Pinpoint the cell where the given text exists, returning its [X, Y] midpoint coordinate. 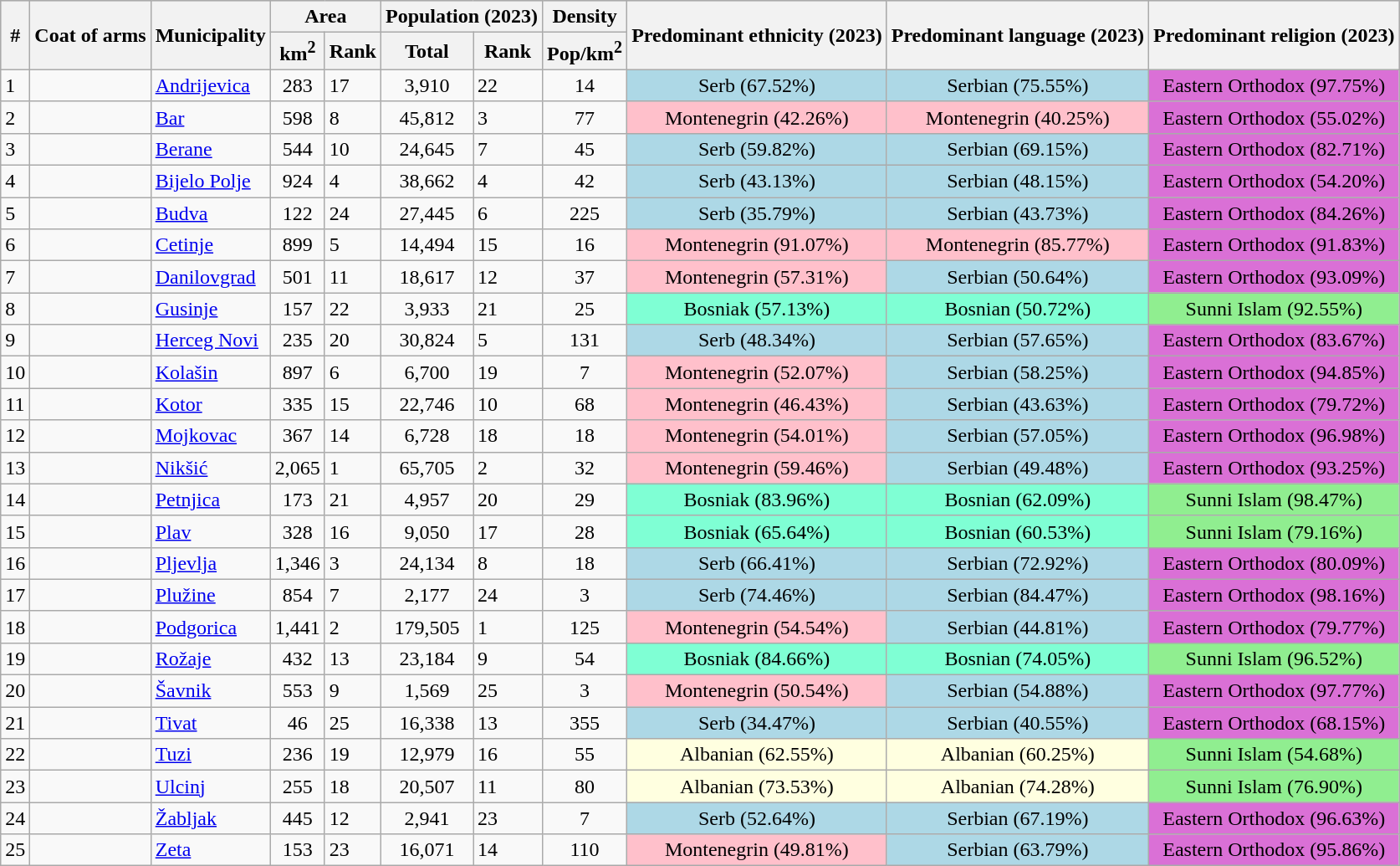
Petnjica [211, 500]
Density [585, 17]
Serb (35.79%) [758, 213]
445 [298, 818]
Žabljak [211, 818]
Eastern Orthodox (94.85%) [1274, 372]
Serb (48.34%) [758, 341]
355 [585, 723]
Serbian (50.64%) [1017, 277]
Bosnian (62.09%) [1017, 500]
432 [298, 658]
Sunni Islam (96.52%) [1274, 658]
Serb (43.13%) [758, 182]
Montenegrin (49.81%) [758, 850]
Plužine [211, 595]
2,177 [427, 595]
Eastern Orthodox (79.77%) [1274, 627]
Serbian (75.55%) [1017, 85]
km2 [298, 52]
28 [585, 531]
1,569 [427, 691]
Podgorica [211, 627]
Serbian (63.79%) [1017, 850]
Predominant language (2023) [1017, 35]
Bosniak (65.64%) [758, 531]
Serbian (43.73%) [1017, 213]
Bosniak (57.13%) [758, 309]
46 [298, 723]
Serbian (57.65%) [1017, 341]
Serb (52.64%) [758, 818]
Eastern Orthodox (93.09%) [1274, 277]
Serbian (84.47%) [1017, 595]
179,505 [427, 627]
Sunni Islam (76.90%) [1274, 787]
Serb (66.41%) [758, 563]
122 [298, 213]
236 [298, 755]
Serb (59.82%) [758, 149]
1,346 [298, 563]
Eastern Orthodox (98.16%) [1274, 595]
Tuzi [211, 755]
Eastern Orthodox (54.20%) [1274, 182]
544 [298, 149]
Bar [211, 117]
Mojkovac [211, 436]
Serbian (72.92%) [1017, 563]
131 [585, 341]
Montenegrin (50.54%) [758, 691]
Šavnik [211, 691]
Bosniak (84.66%) [758, 658]
335 [298, 404]
Serbian (43.63%) [1017, 404]
Eastern Orthodox (84.26%) [1274, 213]
125 [585, 627]
38,662 [427, 182]
Gusinje [211, 309]
Serbian (69.15%) [1017, 149]
27,445 [427, 213]
12,979 [427, 755]
20,507 [427, 787]
897 [298, 372]
Coat of arms [90, 35]
Eastern Orthodox (79.72%) [1274, 404]
Eastern Orthodox (80.09%) [1274, 563]
Budva [211, 213]
1,441 [298, 627]
Serbian (58.25%) [1017, 372]
Albanian (74.28%) [1017, 787]
Albanian (60.25%) [1017, 755]
899 [298, 245]
Eastern Orthodox (68.15%) [1274, 723]
4,957 [427, 500]
110 [585, 850]
Montenegrin (52.07%) [758, 372]
Bosniak (83.96%) [758, 500]
Andrijevica [211, 85]
55 [585, 755]
367 [298, 436]
553 [298, 691]
Rožaje [211, 658]
Sunni Islam (54.68%) [1274, 755]
854 [298, 595]
6,700 [427, 372]
Pljevlja [211, 563]
Area [325, 17]
Eastern Orthodox (83.67%) [1274, 341]
65,705 [427, 468]
598 [298, 117]
Serbian (40.55%) [1017, 723]
29 [585, 500]
37 [585, 277]
Serbian (44.81%) [1017, 627]
80 [585, 787]
16,071 [427, 850]
Sunni Islam (98.47%) [1274, 500]
Cetinje [211, 245]
45 [585, 149]
Sunni Islam (79.16%) [1274, 531]
Predominant religion (2023) [1274, 35]
Eastern Orthodox (55.02%) [1274, 117]
Bosnian (60.53%) [1017, 531]
Montenegrin (59.46%) [758, 468]
Serb (67.52%) [758, 85]
77 [585, 117]
Montenegrin (40.25%) [1017, 117]
6,728 [427, 436]
Montenegrin (42.26%) [758, 117]
157 [298, 309]
Sunni Islam (92.55%) [1274, 309]
Serbian (67.19%) [1017, 818]
54 [585, 658]
Eastern Orthodox (93.25%) [1274, 468]
14,494 [427, 245]
501 [298, 277]
Montenegrin (91.07%) [758, 245]
42 [585, 182]
9,050 [427, 531]
Eastern Orthodox (97.75%) [1274, 85]
Municipality [211, 35]
Albanian (62.55%) [758, 755]
Montenegrin (57.31%) [758, 277]
283 [298, 85]
173 [298, 500]
# [15, 35]
Predominant ethnicity (2023) [758, 35]
Eastern Orthodox (95.86%) [1274, 850]
Serbian (57.05%) [1017, 436]
Serbian (48.15%) [1017, 182]
24,134 [427, 563]
Herceg Novi [211, 341]
Eastern Orthodox (96.98%) [1274, 436]
Kotor [211, 404]
16,338 [427, 723]
Tivat [211, 723]
3,933 [427, 309]
Eastern Orthodox (96.63%) [1274, 818]
Montenegrin (54.54%) [758, 627]
Montenegrin (54.01%) [758, 436]
Bosnian (50.72%) [1017, 309]
Eastern Orthodox (82.71%) [1274, 149]
Montenegrin (85.77%) [1017, 245]
45,812 [427, 117]
2,065 [298, 468]
Albanian (73.53%) [758, 787]
153 [298, 850]
23,184 [427, 658]
24,645 [427, 149]
Population (2023) [462, 17]
Danilovgrad [211, 277]
Bosnian (74.05%) [1017, 658]
328 [298, 531]
Berane [211, 149]
Bijelo Polje [211, 182]
Zeta [211, 850]
Eastern Orthodox (91.83%) [1274, 245]
Montenegrin (46.43%) [758, 404]
Kolašin [211, 372]
Plav [211, 531]
Serbian (54.88%) [1017, 691]
3,910 [427, 85]
2,941 [427, 818]
32 [585, 468]
Eastern Orthodox (97.77%) [1274, 691]
Pop/km2 [585, 52]
924 [298, 182]
22,746 [427, 404]
255 [298, 787]
Serb (74.46%) [758, 595]
Ulcinj [211, 787]
Serb (34.47%) [758, 723]
18,617 [427, 277]
Total [427, 52]
225 [585, 213]
30,824 [427, 341]
235 [298, 341]
Nikšić [211, 468]
68 [585, 404]
Serbian (49.48%) [1017, 468]
